For the text-containing cell, return its midpoint in (x, y) coordinate format. 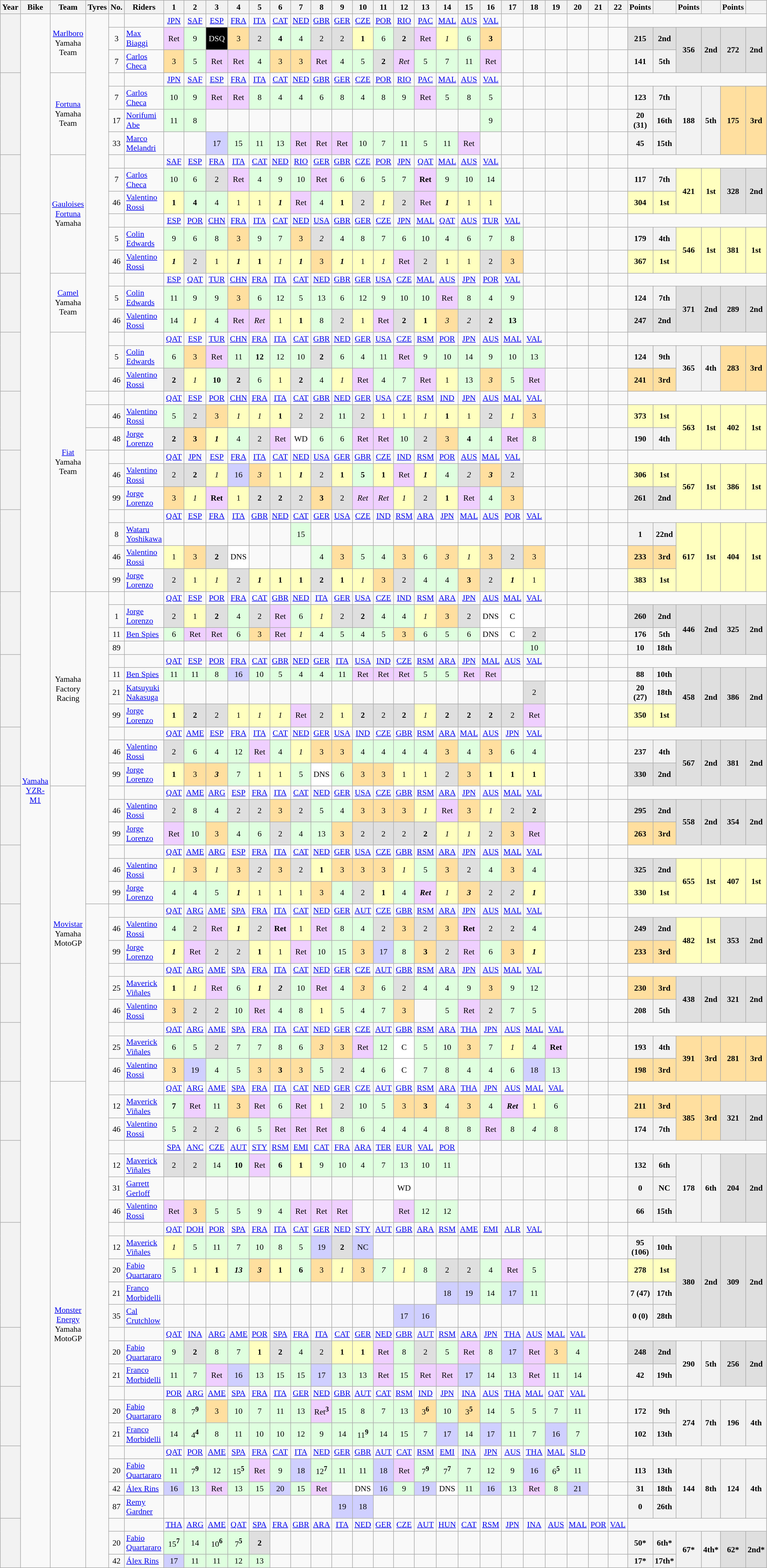
62* (733, 1550)
67* (689, 1550)
391 (689, 1058)
20 (27) (640, 693)
Tyres (97, 7)
17th (664, 1293)
141 (640, 61)
45 (640, 144)
260 (640, 616)
Wataru Yoshikawa (144, 535)
655 (689, 881)
22nd (664, 535)
404 (733, 557)
Yamaha YZR-M1 (35, 791)
407 (733, 881)
75 (239, 1543)
Cal Crutchlow (144, 1316)
208 (640, 1011)
65 (556, 1471)
48 (116, 439)
95 (106) (640, 1248)
278 (640, 1270)
Year (10, 7)
230 (640, 988)
215 (640, 38)
HUN (447, 1525)
249 (640, 929)
309 (733, 1282)
2nd* (756, 1550)
438 (689, 1000)
350 (640, 715)
Ret3 (322, 1411)
88 (640, 675)
211 (640, 1106)
155 (239, 1471)
44 (195, 1434)
178 (689, 1188)
66 (640, 1211)
26th (664, 1507)
Fortuna Yamaha Team (68, 114)
371 (689, 309)
117 (640, 180)
Riders (144, 7)
Marlboro Yamaha Team (68, 43)
20 (31) (640, 121)
Fiat Yamaha Team (68, 462)
17th* (664, 1561)
198 (640, 1070)
446 (689, 630)
102 (640, 1434)
DSQ (217, 38)
306 (640, 475)
Gauloises Fortuna Yamaha (68, 214)
SLD (578, 1452)
TER (383, 1148)
0 (0) (640, 1316)
16th (664, 121)
28th (664, 1316)
353 (733, 941)
289 (733, 309)
272 (733, 50)
Marco Melandri (144, 144)
385 (689, 1118)
Bike (35, 7)
247 (640, 320)
563 (689, 428)
204 (733, 1188)
241 (640, 380)
356 (689, 50)
Camel Yamaha Team (68, 303)
Katsuyuki Nakasuga (144, 693)
558 (689, 822)
176 (640, 635)
172 (640, 1411)
421 (689, 191)
Monster Energy Yamaha MotoGP (68, 1325)
EUR (404, 1148)
281 (733, 1058)
Max Biaggi (144, 38)
546 (689, 250)
256 (733, 1364)
6th* (664, 1543)
373 (640, 416)
36 (425, 1411)
119 (363, 1434)
113 (640, 1471)
482 (689, 941)
Yamaha Factory Racing (68, 689)
157 (174, 1543)
190 (640, 439)
77 (447, 1471)
295 (640, 811)
290 (689, 1364)
248 (640, 1352)
Movistar Yamaha MotoGP (68, 934)
188 (689, 121)
263 (640, 833)
328 (733, 191)
367 (640, 261)
Team (68, 7)
DOH (195, 1230)
17* (640, 1561)
ANC (195, 1148)
50* (640, 1543)
127 (322, 1471)
274 (689, 1423)
174 (640, 1129)
144 (689, 1489)
132 (640, 1165)
Remy Gardner (144, 1507)
193 (640, 1047)
383 (640, 580)
123 (640, 97)
283 (733, 368)
No. (116, 7)
8th (711, 1489)
365 (689, 368)
89 (116, 648)
237 (640, 752)
7 (47) (640, 1293)
Norifumi Abe (144, 121)
87 (116, 1507)
ALR (512, 1230)
4th* (711, 1550)
380 (689, 1282)
304 (640, 202)
458 (689, 698)
196 (733, 1423)
261 (640, 498)
106 (217, 1543)
354 (733, 822)
Garrett Gerloff (144, 1188)
402 (733, 428)
19th (664, 1375)
22 (618, 7)
33 (116, 144)
175 (733, 121)
617 (689, 557)
179 (640, 239)
